Extract the (x, y) coordinate from the center of the cell holding the provided text.  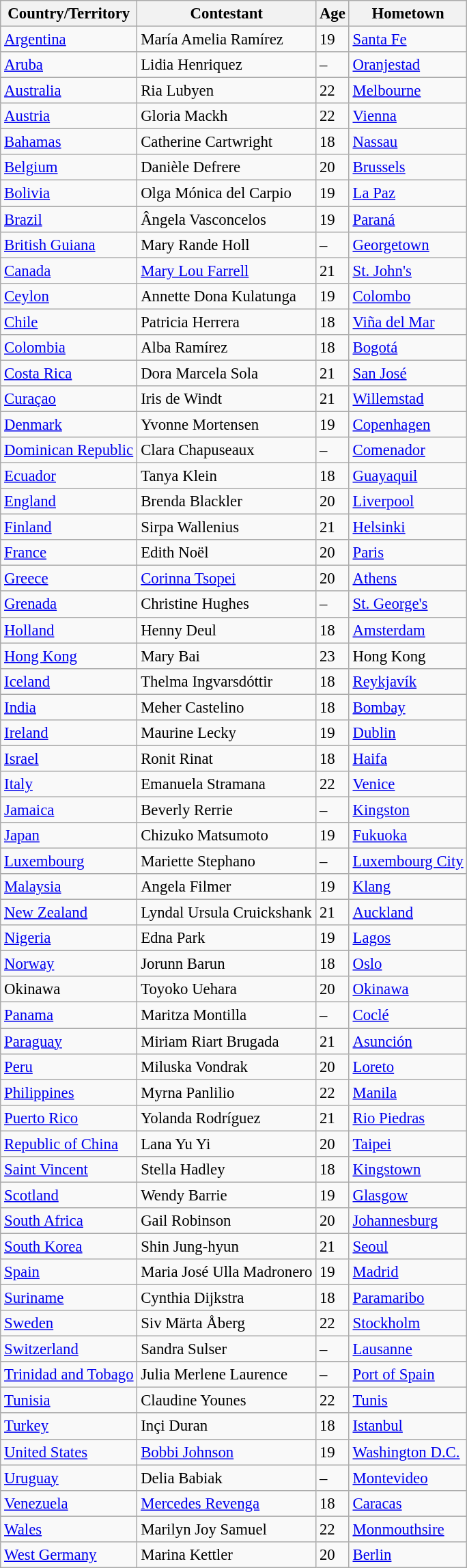
Inçi Duran (227, 1427)
Country/Territory (69, 14)
San José (408, 373)
Olga Mónica del Carpio (227, 193)
Paraguay (69, 1041)
Meher Castelino (227, 707)
Edna Park (227, 938)
Lausanne (408, 1349)
Maurine Lecky (227, 733)
Japan (69, 836)
Georgetown (408, 245)
Montevideo (408, 1478)
India (69, 707)
Maritza Montilla (227, 1015)
Seoul (408, 1246)
Sirpa Wallenius (227, 527)
Colombo (408, 296)
Paris (408, 553)
Marilyn Joy Samuel (227, 1529)
England (69, 501)
Emanuela Stramana (227, 784)
Helsinki (408, 527)
Manila (408, 1092)
Yvonne Mortensen (227, 424)
Mary Rande Holl (227, 245)
Kingston (408, 810)
Madrid (408, 1272)
Johannesburg (408, 1221)
Shin Jung-hyun (227, 1246)
Iceland (69, 681)
Finland (69, 527)
Mary Bai (227, 656)
Malaysia (69, 887)
Berlin (408, 1555)
Copenhagen (408, 424)
Suriname (69, 1298)
Ria Lubyen (227, 91)
Sandra Sulser (227, 1349)
France (69, 553)
Asunción (408, 1041)
Glasgow (408, 1195)
Vienna (408, 116)
Saint Vincent (69, 1170)
Spain (69, 1272)
Wales (69, 1529)
Austria (69, 116)
Alba Ramírez (227, 348)
Washington D.C. (408, 1452)
Gloria Mackh (227, 116)
Bolivia (69, 193)
New Zealand (69, 913)
Iris de Windt (227, 399)
Israel (69, 758)
Denmark (69, 424)
Istanbul (408, 1427)
Oslo (408, 964)
Amsterdam (408, 630)
Miriam Riart Brugada (227, 1041)
Lyndal Ursula Cruickshank (227, 913)
Jamaica (69, 810)
Lidia Henriquez (227, 65)
Port of Spain (408, 1375)
Argentina (69, 40)
Aruba (69, 65)
Ecuador (69, 476)
Taipei (408, 1144)
Peru (69, 1067)
Nigeria (69, 938)
Siv Märta Åberg (227, 1323)
Republic of China (69, 1144)
Venezuela (69, 1503)
Ceylon (69, 296)
Mariette Stephano (227, 862)
Comenador (408, 450)
Dominican Republic (69, 450)
Julia Merlene Laurence (227, 1375)
Ronit Rinat (227, 758)
Turkey (69, 1427)
Stella Hadley (227, 1170)
Danièle Defrere (227, 167)
Grenada (69, 605)
Angela Filmer (227, 887)
Mercedes Revenga (227, 1503)
Fukuoka (408, 836)
Wendy Barrie (227, 1195)
Jorunn Barun (227, 964)
Yolanda Rodríguez (227, 1118)
Ireland (69, 733)
La Paz (408, 193)
Belgium (69, 167)
Age (333, 14)
Kingstown (408, 1170)
Tanya Klein (227, 476)
Santa Fe (408, 40)
Brussels (408, 167)
South Africa (69, 1221)
Canada (69, 271)
Athens (408, 579)
Lagos (408, 938)
St. John's (408, 271)
Trinidad and Tobago (69, 1375)
Klang (408, 887)
Edith Noël (227, 553)
Tunisia (69, 1401)
Sweden (69, 1323)
Mary Lou Farrell (227, 271)
Tunis (408, 1401)
Curaçao (69, 399)
Puerto Rico (69, 1118)
Luxembourg City (408, 862)
Viña del Mar (408, 322)
Dora Marcela Sola (227, 373)
Bogotá (408, 348)
Dublin (408, 733)
Bombay (408, 707)
British Guiana (69, 245)
Holland (69, 630)
Cynthia Dijkstra (227, 1298)
Liverpool (408, 501)
Willemstad (408, 399)
Venice (408, 784)
Chile (69, 322)
Oranjestad (408, 65)
Myrna Panlilio (227, 1092)
Melbourne (408, 91)
Bahamas (69, 142)
Christine Hughes (227, 605)
Paramaribo (408, 1298)
Delia Babiak (227, 1478)
Colombia (69, 348)
Hometown (408, 14)
Loreto (408, 1067)
Uruguay (69, 1478)
Paraná (408, 219)
Contestant (227, 14)
Marina Kettler (227, 1555)
Haifa (408, 758)
Brenda Blackler (227, 501)
Luxembourg (69, 862)
Scotland (69, 1195)
Henny Deul (227, 630)
St. George's (408, 605)
Switzerland (69, 1349)
Clara Chapuseaux (227, 450)
Greece (69, 579)
Rio Piedras (408, 1118)
Claudine Younes (227, 1401)
23 (333, 656)
Coclé (408, 1015)
Catherine Cartwright (227, 142)
Corinna Tsopei (227, 579)
Brazil (69, 219)
Monmouthsire (408, 1529)
Costa Rica (69, 373)
Thelma Ingvarsdóttir (227, 681)
Patricia Herrera (227, 322)
Australia (69, 91)
Miluska Vondrak (227, 1067)
South Korea (69, 1246)
María Amelia Ramírez (227, 40)
Auckland (408, 913)
Bobbi Johnson (227, 1452)
Gail Robinson (227, 1221)
Guayaquil (408, 476)
Reykjavík (408, 681)
United States (69, 1452)
Maria José Ulla Madronero (227, 1272)
Philippines (69, 1092)
Ângela Vasconcelos (227, 219)
Caracas (408, 1503)
Stockholm (408, 1323)
Panama (69, 1015)
Toyoko Uehara (227, 990)
Italy (69, 784)
Chizuko Matsumoto (227, 836)
Annette Dona Kulatunga (227, 296)
Beverly Rerrie (227, 810)
West Germany (69, 1555)
Norway (69, 964)
Nassau (408, 142)
Lana Yu Yi (227, 1144)
